For the text-containing cell, return its midpoint in [x, y] coordinate format. 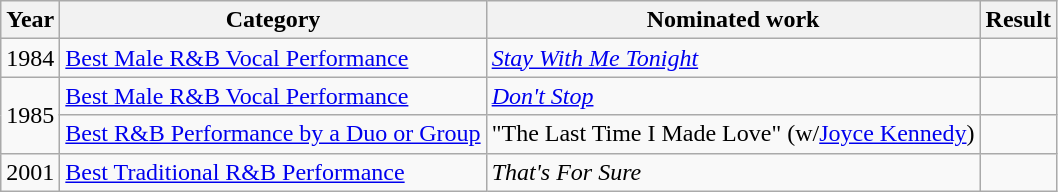
1984 [30, 58]
Nominated work [733, 20]
Best Traditional R&B Performance [273, 172]
2001 [30, 172]
Don't Stop [733, 96]
Year [30, 20]
Best R&B Performance by a Duo or Group [273, 134]
"The Last Time I Made Love" (w/Joyce Kennedy) [733, 134]
Stay With Me Tonight [733, 58]
Category [273, 20]
1985 [30, 115]
That's For Sure [733, 172]
Result [1018, 20]
